Pinpoint the cell where the given text exists, returning its (x, y) midpoint coordinate. 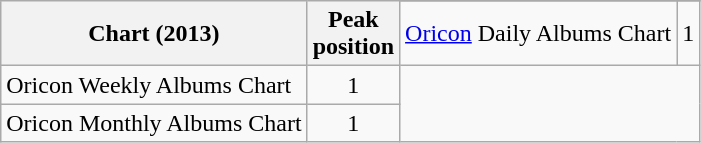
Chart (2013) (154, 34)
Oricon Weekly Albums Chart (154, 85)
Oricon Monthly Albums Chart (154, 123)
Peakposition (353, 34)
Oricon Daily Albums Chart (538, 34)
